Find where the given text appears and provide that cell's center as (X, Y) coordinate. 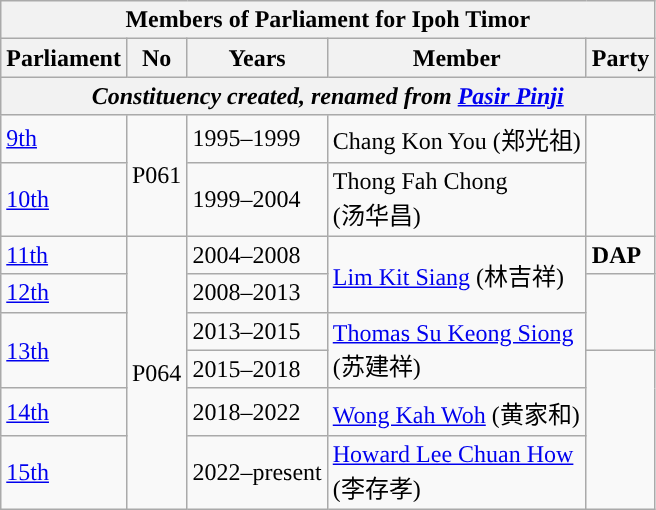
Members of Parliament for Ipoh Timor (328, 20)
Thomas Su Keong Siong (苏建祥) (456, 350)
14th (64, 412)
Parliament (64, 58)
DAP (620, 255)
13th (64, 350)
11th (64, 255)
No (156, 58)
2008–2013 (257, 293)
2013–2015 (257, 331)
Years (257, 58)
P064 (156, 372)
Constituency created, renamed from Pasir Pinji (328, 96)
Lim Kit Siang (林吉祥) (456, 274)
Thong Fah Chong (汤华昌) (456, 199)
2018–2022 (257, 412)
10th (64, 199)
12th (64, 293)
2004–2008 (257, 255)
15th (64, 472)
2015–2018 (257, 369)
Chang Kon You (郑光祖) (456, 138)
2022–present (257, 472)
Member (456, 58)
9th (64, 138)
1995–1999 (257, 138)
P061 (156, 176)
1999–2004 (257, 199)
Party (620, 58)
Howard Lee Chuan How (李存孝) (456, 472)
Wong Kah Woh (黄家和) (456, 412)
